From the cell containing the given text, extract its center point as (x, y) coordinate. 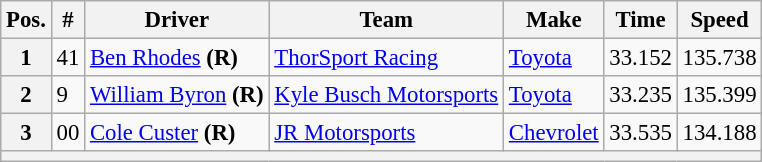
135.738 (720, 58)
135.399 (720, 95)
134.188 (720, 133)
Speed (720, 20)
Cole Custer (R) (177, 133)
JR Motorsports (386, 133)
33.152 (640, 58)
Driver (177, 20)
33.235 (640, 95)
ThorSport Racing (386, 58)
William Byron (R) (177, 95)
# (68, 20)
Make (554, 20)
Team (386, 20)
33.535 (640, 133)
Chevrolet (554, 133)
00 (68, 133)
2 (26, 95)
Kyle Busch Motorsports (386, 95)
Pos. (26, 20)
41 (68, 58)
1 (26, 58)
9 (68, 95)
Time (640, 20)
3 (26, 133)
Ben Rhodes (R) (177, 58)
